Find where the given text appears and provide that cell's center as (X, Y) coordinate. 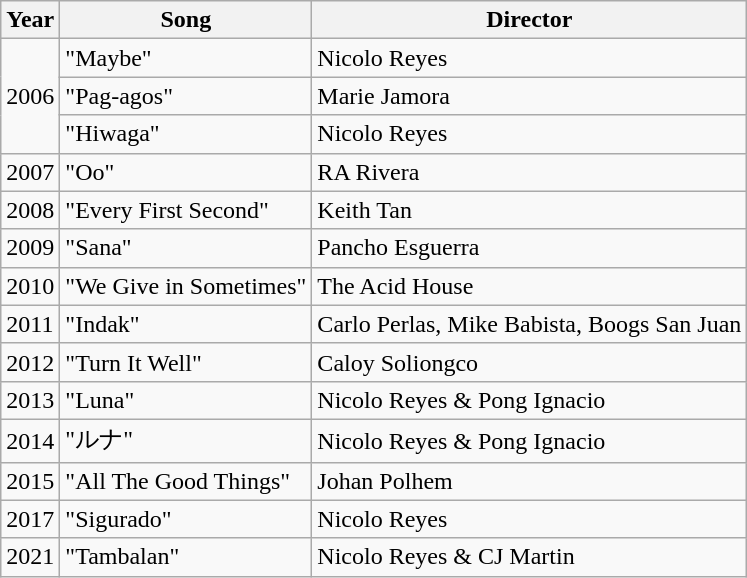
2011 (30, 324)
Director (530, 20)
Carlo Perlas, Mike Babista, Boogs San Juan (530, 324)
2012 (30, 362)
Johan Polhem (530, 481)
"Oo" (186, 172)
"Luna" (186, 400)
"Every First Second" (186, 210)
"ルナ" (186, 440)
2013 (30, 400)
Keith Tan (530, 210)
"Turn It Well" (186, 362)
"All The Good Things" (186, 481)
Year (30, 20)
"Sana" (186, 248)
"Indak" (186, 324)
"Pag-agos" (186, 96)
"Maybe" (186, 58)
Song (186, 20)
Caloy Soliongco (530, 362)
2008 (30, 210)
2021 (30, 557)
"We Give in Sometimes" (186, 286)
2014 (30, 440)
"Hiwaga" (186, 134)
Nicolo Reyes & CJ Martin (530, 557)
2007 (30, 172)
2006 (30, 96)
"Tambalan" (186, 557)
2017 (30, 519)
2015 (30, 481)
The Acid House (530, 286)
2009 (30, 248)
Pancho Esguerra (530, 248)
2010 (30, 286)
"Sigurado" (186, 519)
Marie Jamora (530, 96)
RA Rivera (530, 172)
